Find where the given text appears and provide that cell's center as (X, Y) coordinate. 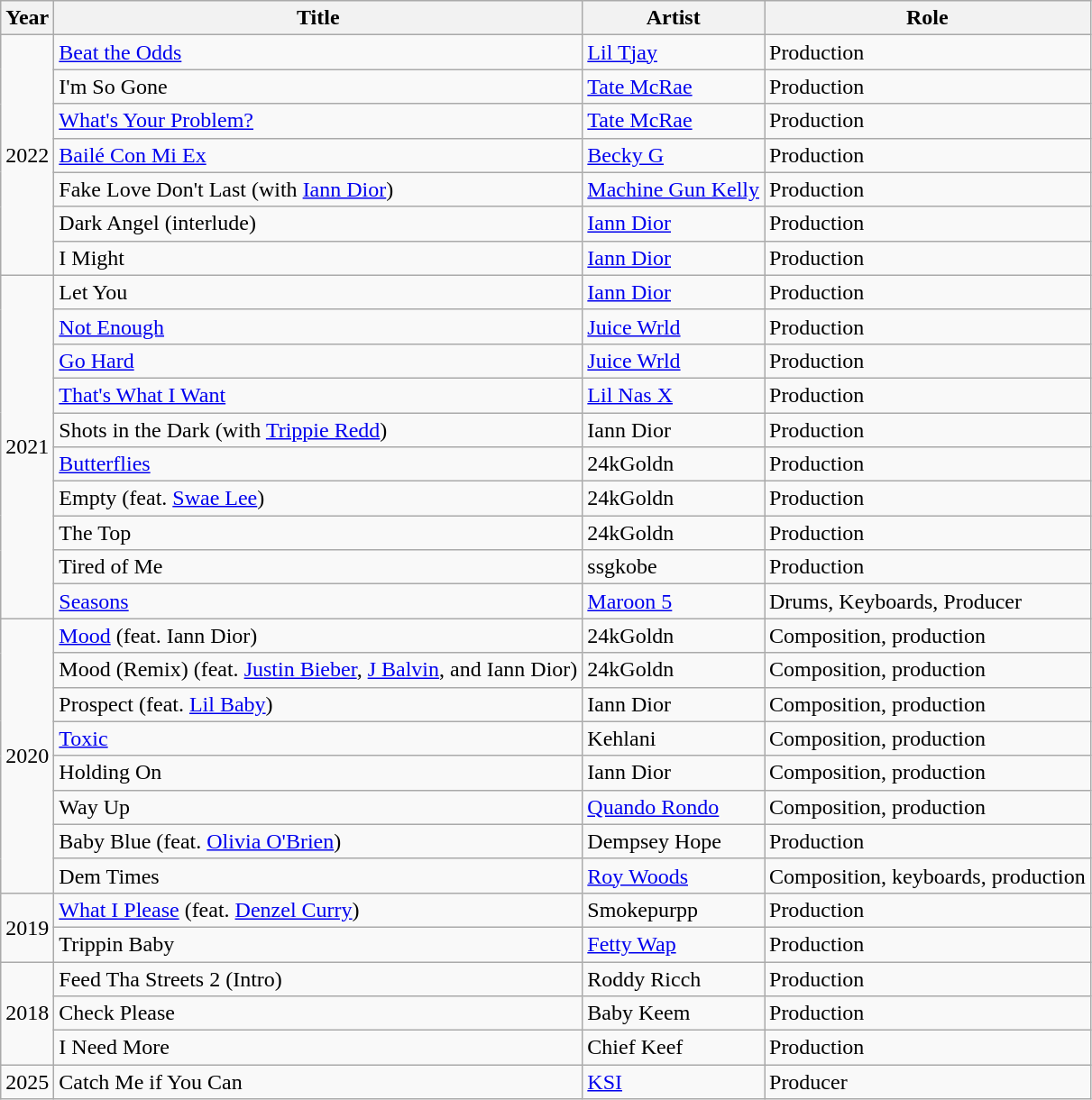
I'm So Gone (318, 87)
2025 (27, 1082)
Smokepurpp (674, 910)
Shots in the Dark (with Trippie Redd) (318, 430)
Butterflies (318, 464)
KSI (674, 1082)
Maroon 5 (674, 601)
Fake Love Don't Last (with Iann Dior) (318, 189)
2020 (27, 756)
2022 (27, 155)
Not Enough (318, 326)
Lil Nas X (674, 395)
Feed Tha Streets 2 (Intro) (318, 978)
What's Your Problem? (318, 121)
Roddy Ricch (674, 978)
Mood (feat. Iann Dior) (318, 636)
Kehlani (674, 738)
Holding On (318, 773)
Tired of Me (318, 567)
The Top (318, 533)
Producer (928, 1082)
I Might (318, 258)
Dempsey Hope (674, 841)
Catch Me if You Can (318, 1082)
Chief Keef (674, 1048)
Artist (674, 18)
2019 (27, 927)
Beat the Odds (318, 52)
Check Please (318, 1013)
Machine Gun Kelly (674, 189)
ssgkobe (674, 567)
What I Please (feat. Denzel Curry) (318, 910)
Toxic (318, 738)
Dem Times (318, 875)
Let You (318, 292)
Roy Woods (674, 875)
Trippin Baby (318, 944)
Seasons (318, 601)
Lil Tjay (674, 52)
I Need More (318, 1048)
Quando Rondo (674, 807)
Baby Keem (674, 1013)
Year (27, 18)
2021 (27, 447)
Mood (Remix) (feat. Justin Bieber, J Balvin, and Iann Dior) (318, 670)
Dark Angel (interlude) (318, 224)
Title (318, 18)
Go Hard (318, 361)
Empty (feat. Swae Lee) (318, 499)
Role (928, 18)
That's What I Want (318, 395)
Fetty Wap (674, 944)
Drums, Keyboards, Producer (928, 601)
Baby Blue (feat. Olivia O'Brien) (318, 841)
Bailé Con Mi Ex (318, 155)
Prospect (feat. Lil Baby) (318, 704)
Becky G (674, 155)
Way Up (318, 807)
Composition, keyboards, production (928, 875)
2018 (27, 1013)
